Provide the [x, y] coordinate of the cell's center where the given text is located.  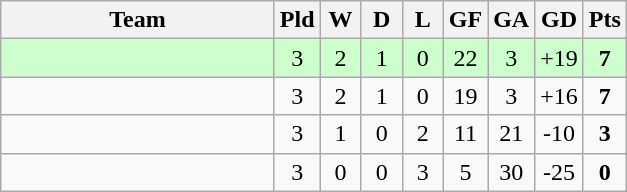
Team [138, 20]
Pld [297, 20]
-25 [560, 172]
GA [512, 20]
30 [512, 172]
W [340, 20]
D [382, 20]
-10 [560, 134]
21 [512, 134]
GD [560, 20]
L [422, 20]
5 [465, 172]
Pts [604, 20]
11 [465, 134]
+16 [560, 96]
19 [465, 96]
22 [465, 58]
+19 [560, 58]
GF [465, 20]
